Detect which cell encompasses the target text, then output its (X, Y) center coordinate. 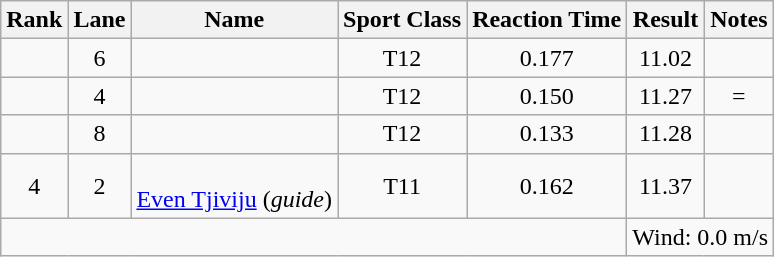
Name (234, 20)
Sport Class (402, 20)
8 (100, 134)
T11 (402, 186)
Notes (738, 20)
11.28 (666, 134)
0.133 (547, 134)
Reaction Time (547, 20)
Wind: 0.0 m/s (700, 237)
0.177 (547, 58)
2 (100, 186)
Rank (34, 20)
= (738, 96)
0.150 (547, 96)
Lane (100, 20)
6 (100, 58)
Result (666, 20)
11.37 (666, 186)
0.162 (547, 186)
11.02 (666, 58)
Even Tjiviju (guide) (234, 186)
11.27 (666, 96)
